For the text-containing cell, return its midpoint in [x, y] coordinate format. 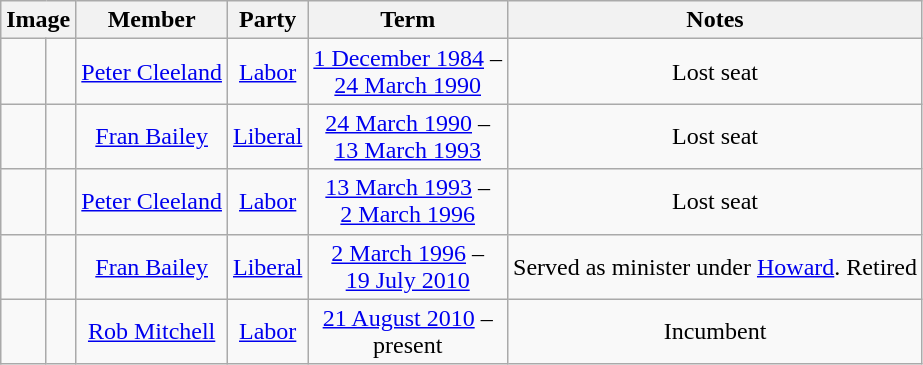
21 August 2010 –present [408, 332]
Term [408, 20]
Served as minister under Howard. Retired [716, 266]
Notes [716, 20]
Party [267, 20]
13 March 1993 –2 March 1996 [408, 202]
24 March 1990 –13 March 1993 [408, 136]
1 December 1984 –24 March 1990 [408, 72]
Member [152, 20]
2 March 1996 –19 July 2010 [408, 266]
Image [38, 20]
Rob Mitchell [152, 332]
Incumbent [716, 332]
